Locate the cell with the specified text and output its [X, Y] center coordinate. 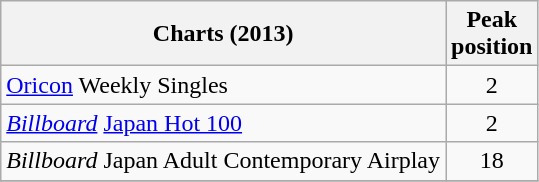
Peakposition [492, 34]
18 [492, 161]
Charts (2013) [224, 34]
Oricon Weekly Singles [224, 85]
Billboard Japan Adult Contemporary Airplay [224, 161]
Billboard Japan Hot 100 [224, 123]
